Identify which cell holds the provided text, then report its [x, y] central coordinate. 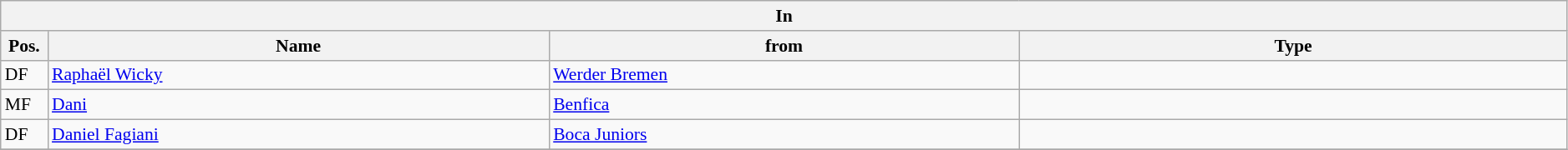
Name [298, 46]
Daniel Fagiani [298, 135]
Boca Juniors [784, 135]
In [784, 16]
from [784, 46]
Werder Bremen [784, 75]
Raphaël Wicky [298, 75]
MF [24, 105]
Dani [298, 105]
Type [1293, 46]
Pos. [24, 46]
Benfica [784, 105]
